Return the (x, y) coordinate for the center point of the cell that contains the specified text.  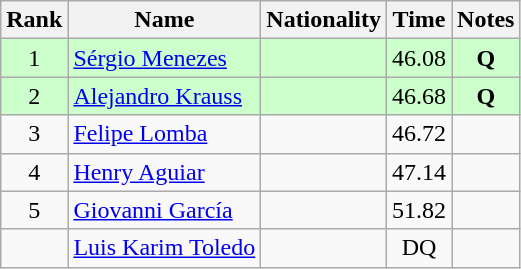
Time (420, 20)
Luis Karim Toledo (164, 248)
Felipe Lomba (164, 134)
1 (34, 58)
3 (34, 134)
4 (34, 172)
46.08 (420, 58)
Name (164, 20)
46.68 (420, 96)
Sérgio Menezes (164, 58)
Nationality (324, 20)
Notes (486, 20)
Giovanni García (164, 210)
46.72 (420, 134)
Alejandro Krauss (164, 96)
5 (34, 210)
DQ (420, 248)
47.14 (420, 172)
2 (34, 96)
Rank (34, 20)
51.82 (420, 210)
Henry Aguiar (164, 172)
